Locate the cell with the specified text and output its (x, y) center coordinate. 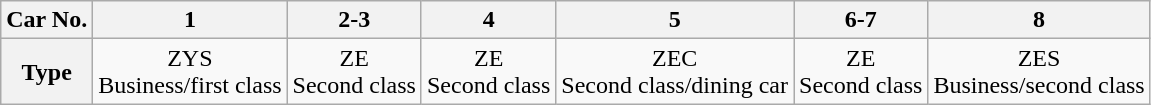
8 (1039, 20)
2-3 (354, 20)
ZYSBusiness/first class (190, 72)
ZESBusiness/second class (1039, 72)
1 (190, 20)
Type (47, 72)
ZECSecond class/dining car (675, 72)
5 (675, 20)
6-7 (861, 20)
4 (488, 20)
Car No. (47, 20)
